Detect which cell encompasses the target text, then output its [X, Y] center coordinate. 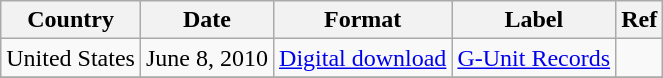
United States [71, 58]
Digital download [363, 58]
Format [363, 20]
June 8, 2010 [206, 58]
Ref [640, 20]
Label [534, 20]
Date [206, 20]
G-Unit Records [534, 58]
Country [71, 20]
